Return (x, y) of the center of cell containing provided text 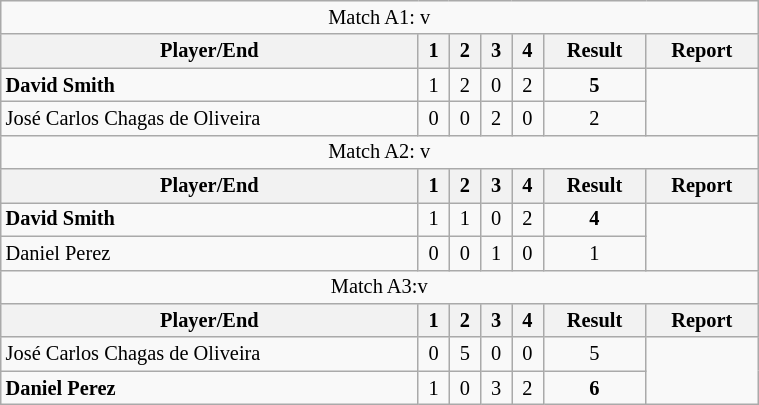
Match A2: v (380, 152)
Match A3:v (380, 287)
6 (594, 388)
Match A1: v (380, 17)
